Detect which cell encompasses the target text, then output its [x, y] center coordinate. 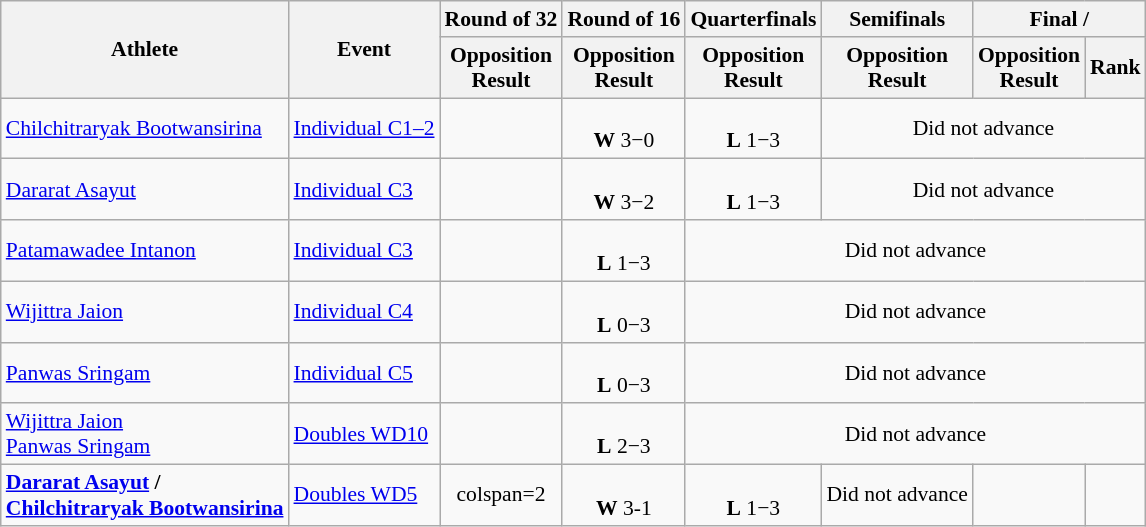
Round of 32 [502, 19]
Quarterfinals [753, 19]
Dararat Asayut /Chilchitraryak Bootwansirina [145, 496]
Patamawadee Intanon [145, 250]
Individual C4 [364, 312]
Dararat Asayut [145, 190]
Final / [1060, 19]
Wijittra Jaion Panwas Sringam [145, 434]
Individual C5 [364, 372]
Semifinals [897, 19]
Athlete [145, 50]
W 3-1 [624, 496]
Event [364, 50]
Rank [1116, 68]
L 2−3 [624, 434]
colspan=2 [502, 496]
Chilchitraryak Bootwansirina [145, 128]
Panwas Sringam [145, 372]
Wijittra Jaion [145, 312]
Doubles WD5 [364, 496]
W 3−0 [624, 128]
Round of 16 [624, 19]
Individual C1–2 [364, 128]
Doubles WD10 [364, 434]
W 3−2 [624, 190]
